Detect which cell encompasses the target text, then output its (x, y) center coordinate. 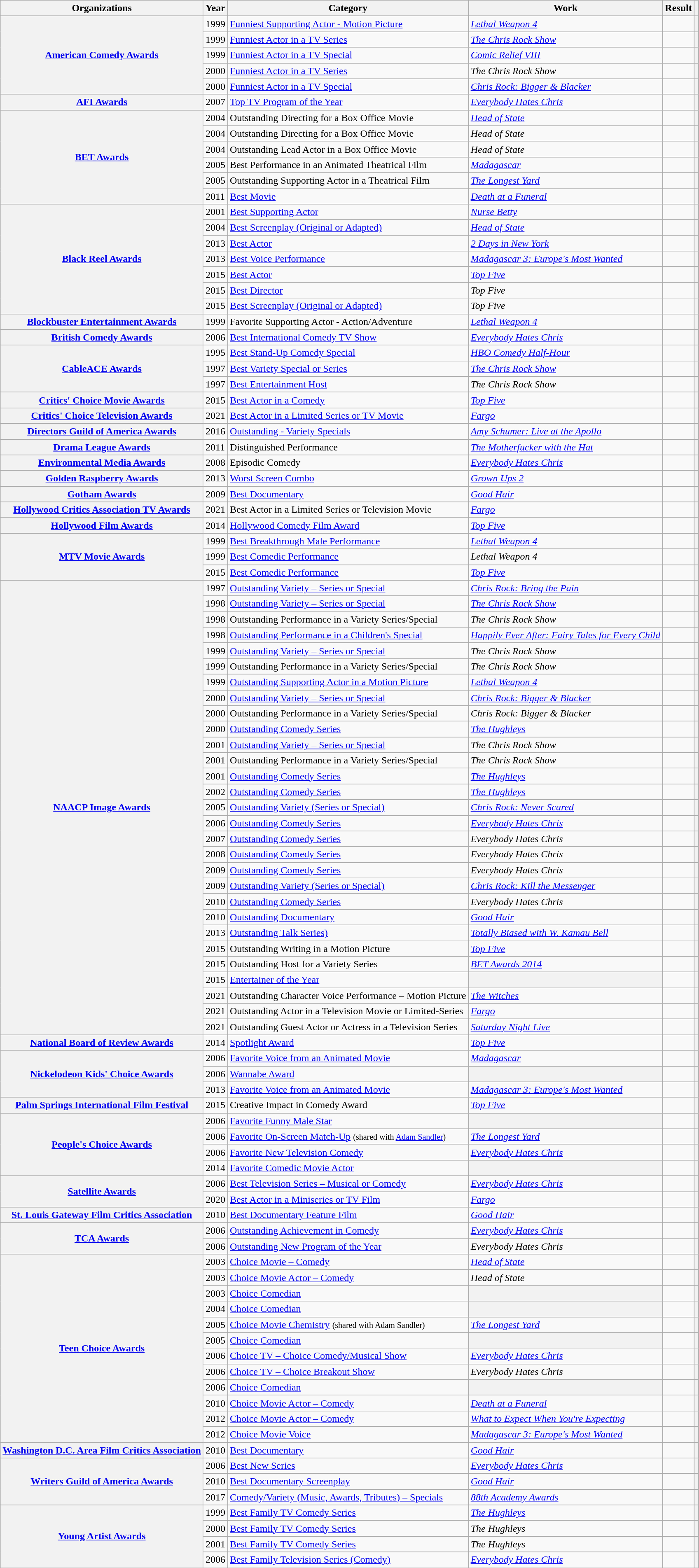
American Comedy Awards (102, 55)
BET Awards (102, 157)
2016 (215, 431)
Funniest Supporting Actor - Motion Picture (348, 24)
Outstanding Writing in a Motion Picture (348, 948)
Best Supporting Actor (348, 212)
Best Movie (348, 196)
Choice Movie – Comedy (348, 1262)
Wannabe Award (348, 1074)
Best Director (348, 290)
Work (566, 8)
TCA Awards (102, 1239)
Best Variety Special or Series (348, 369)
Best Actor in a Limited Series or Television Movie (348, 510)
AFI Awards (102, 102)
Teen Choice Awards (102, 1348)
Spotlight Award (348, 1043)
Best Voice Performance (348, 259)
Critics' Choice Movie Awards (102, 400)
Writers Guild of America Awards (102, 1482)
Outstanding Actor in a Television Movie or Limited-Series (348, 1011)
Favorite New Television Comedy (348, 1152)
Result (678, 8)
Choice TV – Choice Comedy/Musical Show (348, 1356)
2017 (215, 1497)
Gotham Awards (102, 494)
Chris Rock: Never Scared (566, 807)
Outstanding Host for a Variety Series (348, 964)
Outstanding Guest Actor or Actress in a Television Series (348, 1027)
Best Performance in an Animated Theatrical Film (348, 165)
What to Expect When You're Expecting (566, 1419)
Entertainer of the Year (348, 980)
Best Breakthrough Male Performance (348, 541)
88th Academy Awards (566, 1497)
Outstanding Talk Series) (348, 933)
Chris Rock: Kill the Messenger (566, 886)
Favorite On-Screen Match-Up (shared with Adam Sandler) (348, 1136)
The Motherfucker with the Hat (566, 447)
2002 (215, 792)
MTV Movie Awards (102, 557)
Outstanding - Variety Specials (348, 431)
Best Actor in a Miniseries or TV Film (348, 1199)
Choice TV – Choice Breakout Show (348, 1372)
Hollywood Critics Association TV Awards (102, 510)
Totally Biased with W. Kamau Bell (566, 933)
Best International Comedy TV Show (348, 337)
Palm Springs International Film Festival (102, 1105)
Outstanding Lead Actor in a Box Office Movie (348, 149)
Comedy/Variety (Music, Awards, Tributes) – Specials (348, 1497)
Organizations (102, 8)
Episodic Comedy (348, 463)
Grown Ups 2 (566, 478)
Amy Schumer: Live at the Apollo (566, 431)
Category (348, 8)
Best Documentary Feature Film (348, 1215)
Top TV Program of the Year (348, 102)
Best Entertainment Host (348, 384)
Environmental Media Awards (102, 463)
Year (215, 8)
NAACP Image Awards (102, 807)
Choice Movie Chemistry (shared with Adam Sandler) (348, 1325)
Best Actor in a Comedy (348, 400)
Favorite Supporting Actor - Action/Adventure (348, 322)
Young Artist Awards (102, 1536)
2 Days in New York (566, 243)
Nickelodeon Kids' Choice Awards (102, 1074)
Distinguished Performance (348, 447)
Golden Raspberry Awards (102, 478)
1995 (215, 353)
Directors Guild of America Awards (102, 431)
Hollywood Comedy Film Award (348, 525)
Black Reel Awards (102, 259)
Drama League Awards (102, 447)
Hollywood Film Awards (102, 525)
The Witches (566, 996)
Outstanding Achievement in Comedy (348, 1231)
Worst Screen Combo (348, 478)
Outstanding Supporting Actor in a Motion Picture (348, 682)
HBO Comedy Half-Hour (566, 353)
Best Actor in a Limited Series or TV Movie (348, 415)
Favorite Funny Male Star (348, 1121)
British Comedy Awards (102, 337)
Best New Series (348, 1466)
Critics' Choice Television Awards (102, 415)
2020 (215, 1199)
Outstanding New Program of the Year (348, 1246)
Best Stand-Up Comedy Special (348, 353)
CableACE Awards (102, 369)
Washington D.C. Area Film Critics Association (102, 1450)
Favorite Comedic Movie Actor (348, 1168)
Saturday Night Live (566, 1027)
Comic Relief VIII (566, 55)
Choice Movie Voice (348, 1434)
Nurse Betty (566, 212)
Outstanding Character Voice Performance – Motion Picture (348, 996)
St. Louis Gateway Film Critics Association (102, 1215)
Creative Impact in Comedy Award (348, 1105)
People's Choice Awards (102, 1144)
Best Family Television Series (Comedy) (348, 1560)
Chris Rock: Bring the Pain (566, 588)
Outstanding Performance in a Children's Special (348, 635)
Outstanding Supporting Actor in a Theatrical Film (348, 180)
Happily Ever After: Fairy Tales for Every Child (566, 635)
Satellite Awards (102, 1191)
Outstanding Documentary (348, 917)
National Board of Review Awards (102, 1043)
BET Awards 2014 (566, 964)
Blockbuster Entertainment Awards (102, 322)
Best Television Series – Musical or Comedy (348, 1183)
Best Documentary Screenplay (348, 1482)
